Identify which cell holds the provided text, then report its [X, Y] central coordinate. 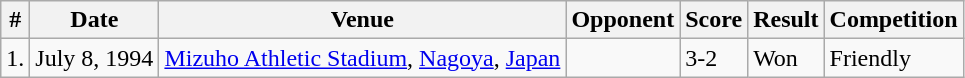
Mizuho Athletic Stadium, Nagoya, Japan [362, 58]
Competition [894, 20]
1. [16, 58]
Venue [362, 20]
Date [94, 20]
Friendly [894, 58]
3-2 [714, 58]
Score [714, 20]
Won [786, 58]
July 8, 1994 [94, 58]
Result [786, 20]
Opponent [623, 20]
# [16, 20]
